Identify which cell holds the provided text, then report its [x, y] central coordinate. 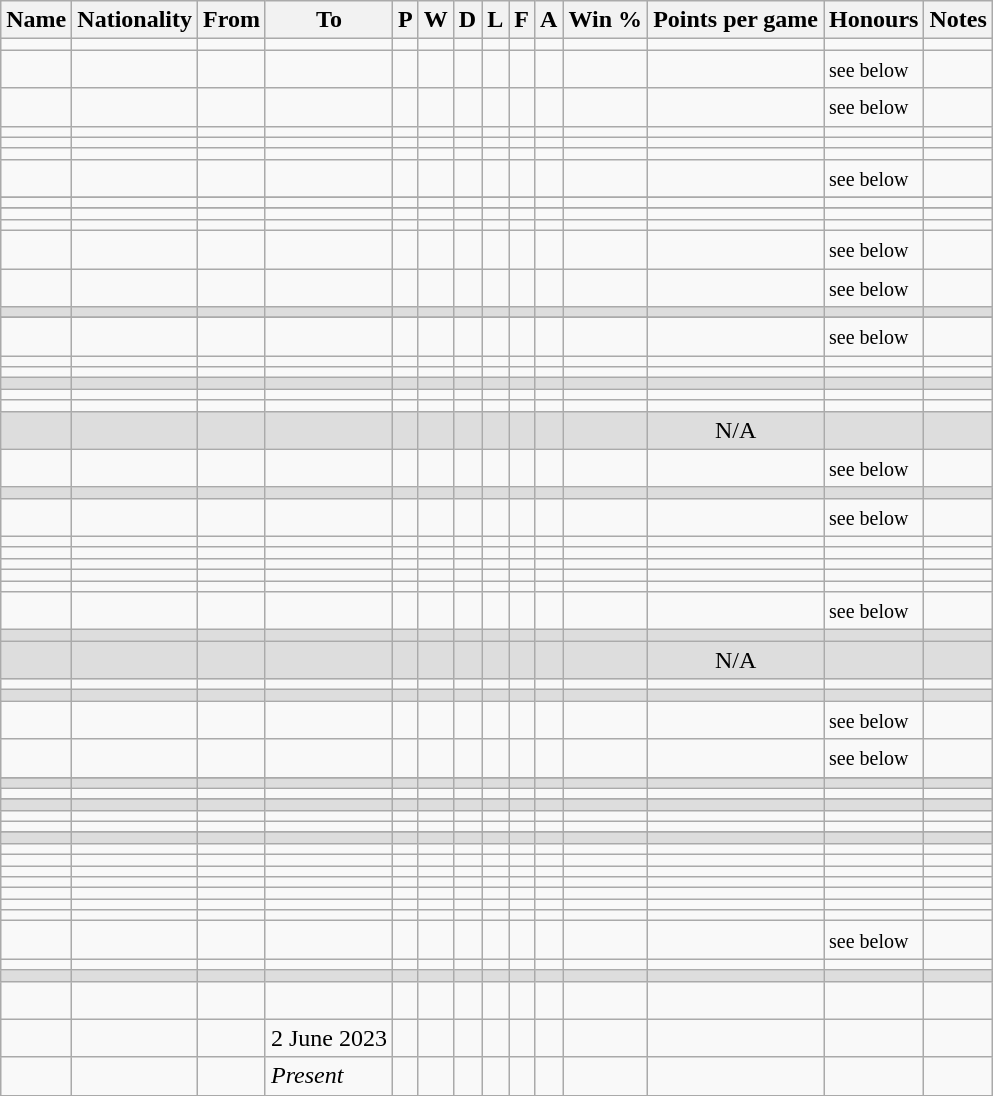
Name [36, 20]
From [232, 20]
L [496, 20]
Win % [606, 20]
2 June 2023 [328, 1038]
F [522, 20]
D [467, 20]
W [436, 20]
Points per game [736, 20]
Nationality [135, 20]
Honours [874, 20]
Notes [958, 20]
P [406, 20]
To [328, 20]
Present [328, 1076]
A [549, 20]
